Return the [x, y] coordinate for the center point of the cell that contains the specified text.  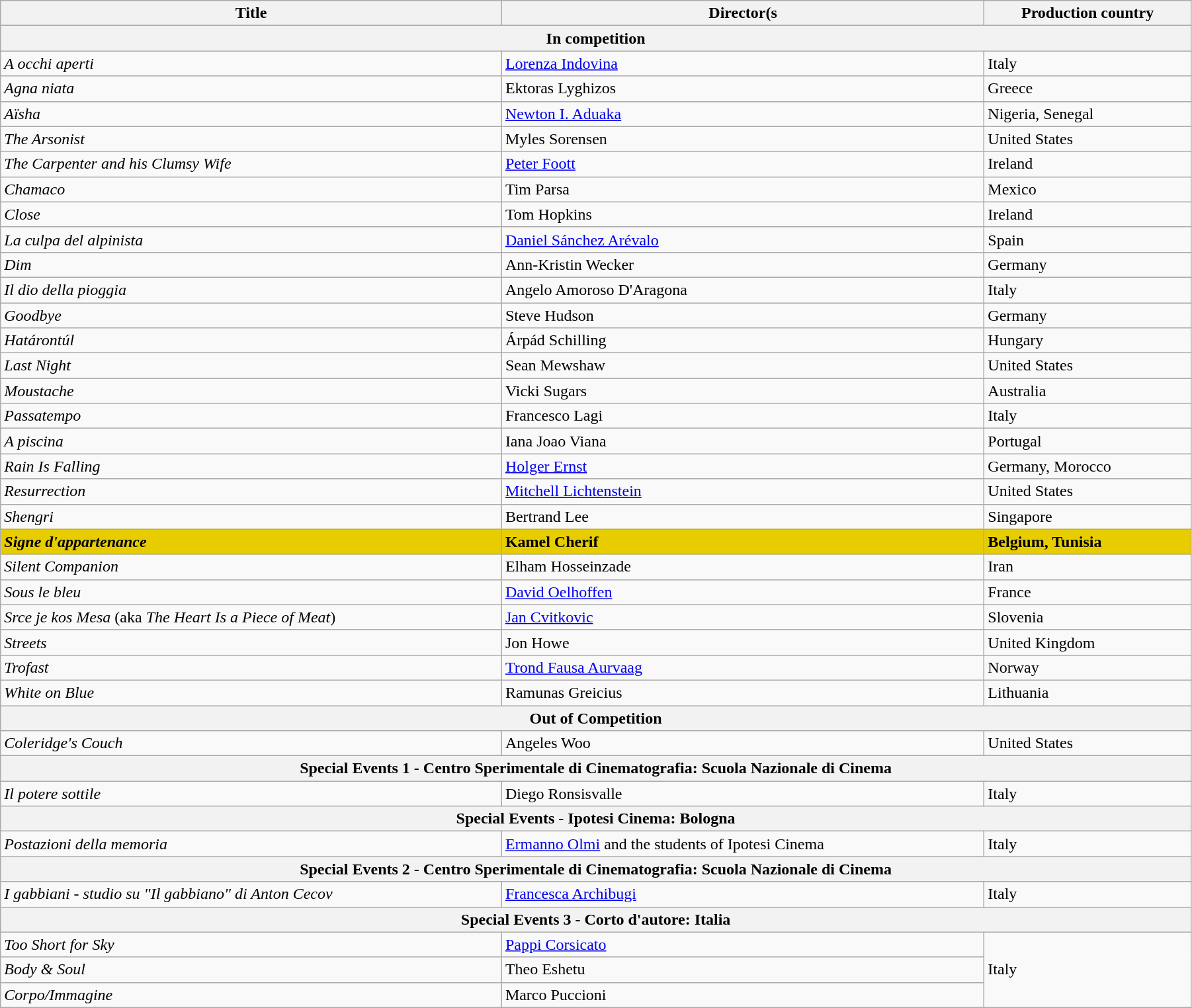
Ramunas Greicius [742, 693]
Coleridge's Couch [251, 743]
Goodbye [251, 315]
Special Events - Ipotesi Cinema: Bologna [596, 819]
Angelo Amoroso D'Aragona [742, 290]
Trofast [251, 667]
Moustache [251, 391]
Iana Joao Viana [742, 441]
Angeles Woo [742, 743]
Special Events 2 - Centro Sperimentale di Cinematografia: Scuola Nazionale di Cinema [596, 869]
Silent Companion [251, 567]
Shengri [251, 517]
Il potere sottile [251, 794]
Chamaco [251, 189]
I gabbiani - studio su "Il gabbiano" di Anton Cecov [251, 894]
Ermanno Olmi and the students of Ipotesi Cinema [742, 844]
Close [251, 214]
Rain Is Falling [251, 466]
Theo Eshetu [742, 970]
Greece [1087, 89]
Belgium, Tunisia [1087, 542]
Vicki Sugars [742, 391]
Production country [1087, 13]
Trond Fausa Aurvaag [742, 667]
Tim Parsa [742, 189]
Title [251, 13]
Daniel Sánchez Arévalo [742, 239]
Peter Foott [742, 164]
Slovenia [1087, 617]
Mexico [1087, 189]
Special Events 1 - Centro Sperimentale di Cinematografia: Scuola Nazionale di Cinema [596, 769]
David Oelhoffen [742, 592]
Resurrection [251, 491]
Passatempo [251, 416]
Last Night [251, 366]
Germany, Morocco [1087, 466]
Mitchell Lichtenstein [742, 491]
La culpa del alpinista [251, 239]
Norway [1087, 667]
Iran [1087, 567]
White on Blue [251, 693]
Director(s [742, 13]
Jon Howe [742, 642]
Elham Hosseinzade [742, 567]
Srce je kos Mesa (aka The Heart Is a Piece of Meat) [251, 617]
Kamel Cherif [742, 542]
In competition [596, 38]
A piscina [251, 441]
Portugal [1087, 441]
The Arsonist [251, 139]
France [1087, 592]
Agna niata [251, 89]
Bertrand Lee [742, 517]
Nigeria, Senegal [1087, 114]
Myles Sorensen [742, 139]
Il dio della pioggia [251, 290]
Singapore [1087, 517]
Lorenza Indovina [742, 63]
Streets [251, 642]
Árpád Schilling [742, 341]
Holger Ernst [742, 466]
Steve Hudson [742, 315]
Aïsha [251, 114]
Hungary [1087, 341]
Signe d'appartenance [251, 542]
Diego Ronsisvalle [742, 794]
Out of Competition [596, 718]
Marco Puccioni [742, 995]
Francesco Lagi [742, 416]
Sean Mewshaw [742, 366]
Ektoras Lyghizos [742, 89]
United Kingdom [1087, 642]
Sous le bleu [251, 592]
Postazioni della memoria [251, 844]
Corpo/Immagine [251, 995]
Too Short for Sky [251, 945]
Special Events 3 - Corto d'autore: Italia [596, 919]
Spain [1087, 239]
Határontúl [251, 341]
Ann-Kristin Wecker [742, 265]
Body & Soul [251, 970]
Australia [1087, 391]
The Carpenter and his Clumsy Wife [251, 164]
Jan Cvitkovic [742, 617]
Pappi Corsicato [742, 945]
Francesca Archibugi [742, 894]
Tom Hopkins [742, 214]
Dim [251, 265]
Lithuania [1087, 693]
A occhi aperti [251, 63]
Newton I. Aduaka [742, 114]
